Search for the cell housing the specified text and yield its [x, y] center coordinate. 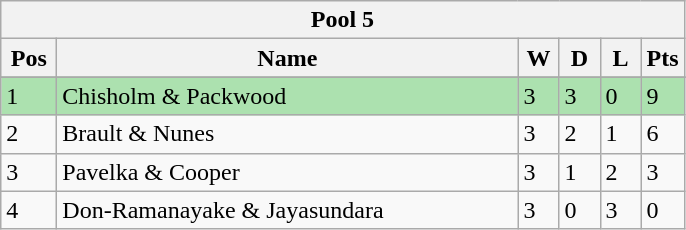
D [580, 58]
Pos [29, 58]
Brault & Nunes [288, 134]
Name [288, 58]
Pts [662, 58]
L [620, 58]
W [538, 58]
6 [662, 134]
9 [662, 96]
Don-Ramanayake & Jayasundara [288, 210]
Pavelka & Cooper [288, 172]
Pool 5 [342, 20]
Chisholm & Packwood [288, 96]
4 [29, 210]
